From the cell containing the given text, extract its center point as [x, y] coordinate. 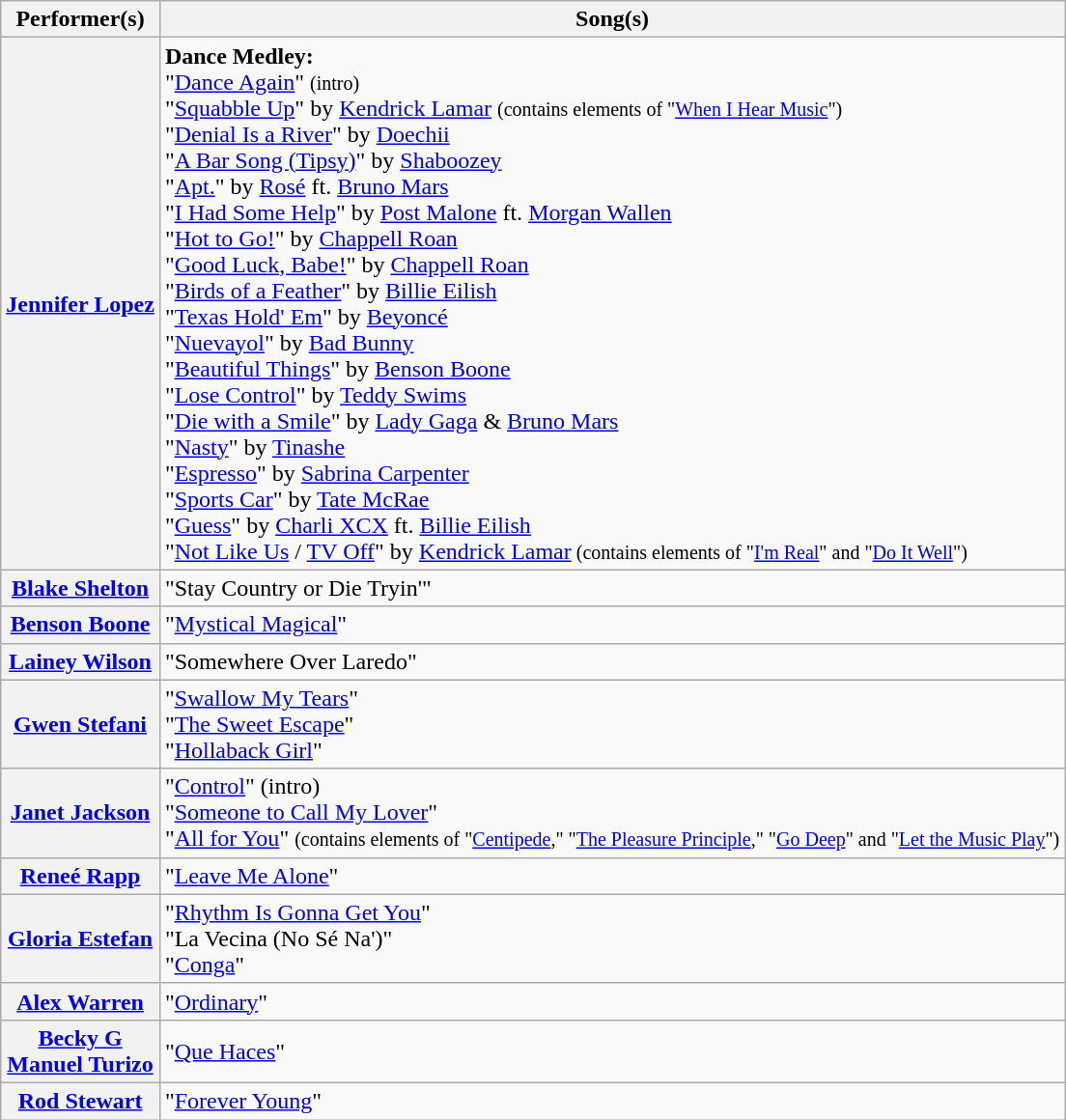
Gwen Stefani [81, 724]
Reneé Rapp [81, 876]
Blake Shelton [81, 588]
"Ordinary" [612, 1001]
"Que Haces" [612, 1050]
Gloria Estefan [81, 938]
Rod Stewart [81, 1101]
"Leave Me Alone" [612, 876]
"Somewhere Over Laredo" [612, 661]
"Forever Young" [612, 1101]
"Rhythm Is Gonna Get You""La Vecina (No Sé Na')""Conga" [612, 938]
Lainey Wilson [81, 661]
"Stay Country or Die Tryin'" [612, 588]
Benson Boone [81, 625]
Performer(s) [81, 19]
Becky GManuel Turizo [81, 1050]
"Mystical Magical" [612, 625]
Alex Warren [81, 1001]
Song(s) [612, 19]
Janet Jackson [81, 813]
Jennifer Lopez [81, 303]
"Swallow My Tears""The Sweet Escape""Hollaback Girl" [612, 724]
